Return the [X, Y] coordinate for the center point of the cell that contains the specified text.  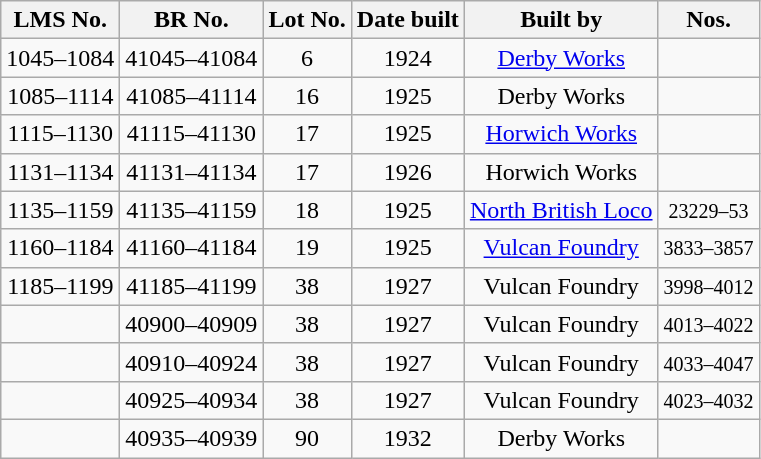
41185–41199 [192, 286]
Nos. [708, 20]
North British Loco [561, 210]
40925–40934 [192, 400]
3833–3857 [708, 248]
40910–40924 [192, 362]
19 [307, 248]
40935–40939 [192, 438]
41115–41130 [192, 134]
BR No. [192, 20]
1131–1134 [60, 172]
41085–41114 [192, 96]
4013–4022 [708, 324]
1085–1114 [60, 96]
4023–4032 [708, 400]
16 [307, 96]
6 [307, 58]
4033–4047 [708, 362]
LMS No. [60, 20]
18 [307, 210]
41160–41184 [192, 248]
1924 [408, 58]
Built by [561, 20]
41045–41084 [192, 58]
90 [307, 438]
Lot No. [307, 20]
1926 [408, 172]
1185–1199 [60, 286]
Date built [408, 20]
3998–4012 [708, 286]
1115–1130 [60, 134]
1135–1159 [60, 210]
41131–41134 [192, 172]
1932 [408, 438]
1160–1184 [60, 248]
41135–41159 [192, 210]
23229–53 [708, 210]
40900–40909 [192, 324]
1045–1084 [60, 58]
